For the text-containing cell, return its midpoint in (X, Y) coordinate format. 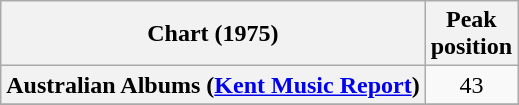
43 (471, 85)
Peakposition (471, 34)
Chart (1975) (213, 34)
Australian Albums (Kent Music Report) (213, 85)
